Search for the cell housing the specified text and yield its [X, Y] center coordinate. 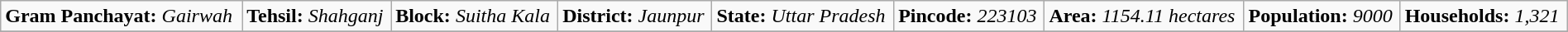
Pincode: 223103 [969, 16]
Gram Panchayat: Gairwah [122, 16]
Tehsil: Shahganj [317, 16]
District: Jaunpur [635, 16]
Population: 9000 [1322, 16]
State: Uttar Pradesh [803, 16]
Block: Suitha Kala [475, 16]
Area: 1154.11 hectares [1145, 16]
Households: 1,321 [1484, 16]
